Pinpoint the cell where the given text exists, returning its [X, Y] midpoint coordinate. 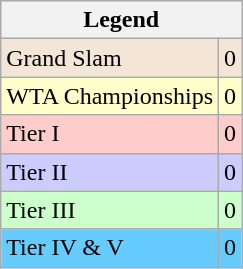
Grand Slam [110, 58]
Tier II [110, 172]
Tier I [110, 134]
WTA Championships [110, 96]
Tier III [110, 210]
Legend [122, 20]
Tier IV & V [110, 248]
